From the cell containing the given text, extract its center point as [X, Y] coordinate. 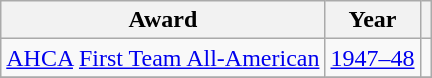
1947–48 [372, 58]
AHCA First Team All-American [163, 58]
Year [372, 20]
Award [163, 20]
